Capture the cell that displays the provided text and extract its (X, Y) central coordinate. 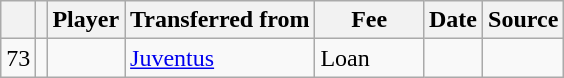
73 (18, 58)
Transferred from (220, 20)
Player (86, 20)
Loan (370, 58)
Date (452, 20)
Juventus (220, 58)
Source (524, 20)
Fee (370, 20)
